Find where the given text appears and provide that cell's center as [X, Y] coordinate. 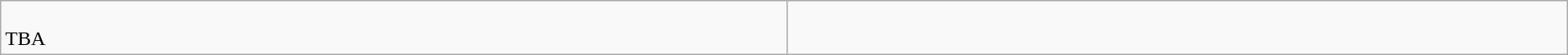
TBA [394, 28]
